Provide the (X, Y) coordinate of the cell's center where the given text is located.  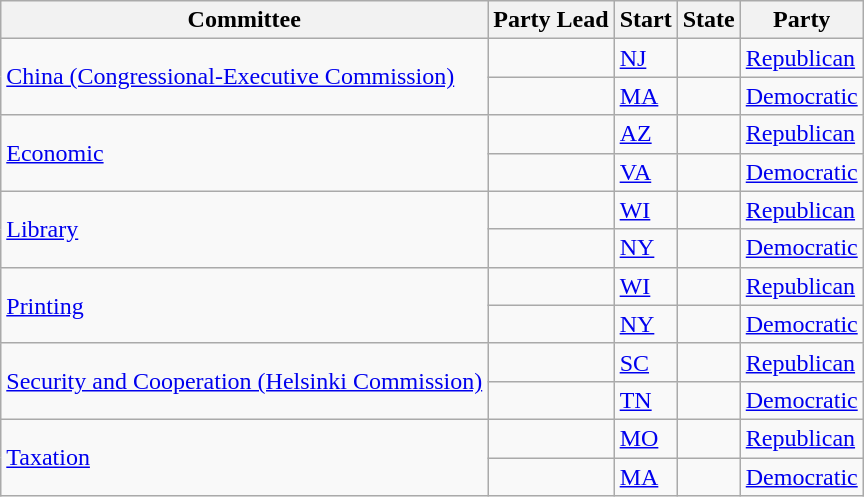
NJ (646, 58)
TN (646, 400)
VA (646, 172)
State (708, 20)
Economic (244, 153)
Security and Cooperation (Helsinki Commission) (244, 381)
Party (802, 20)
Printing (244, 305)
Library (244, 229)
China (Congressional-Executive Commission) (244, 77)
Taxation (244, 457)
MO (646, 438)
Party Lead (551, 20)
AZ (646, 134)
SC (646, 362)
Start (646, 20)
Committee (244, 20)
